For the text-containing cell, return its midpoint in (x, y) coordinate format. 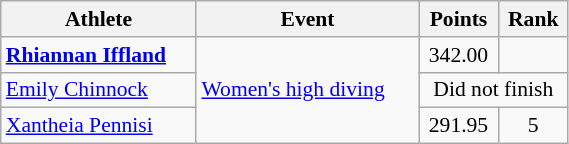
Xantheia Pennisi (99, 126)
5 (533, 126)
Did not finish (494, 90)
Emily Chinnock (99, 90)
291.95 (459, 126)
Rhiannan Iffland (99, 55)
342.00 (459, 55)
Rank (533, 19)
Athlete (99, 19)
Event (307, 19)
Women's high diving (307, 90)
Points (459, 19)
